Output the (X, Y) coordinate of the center of the cell containing the given text.  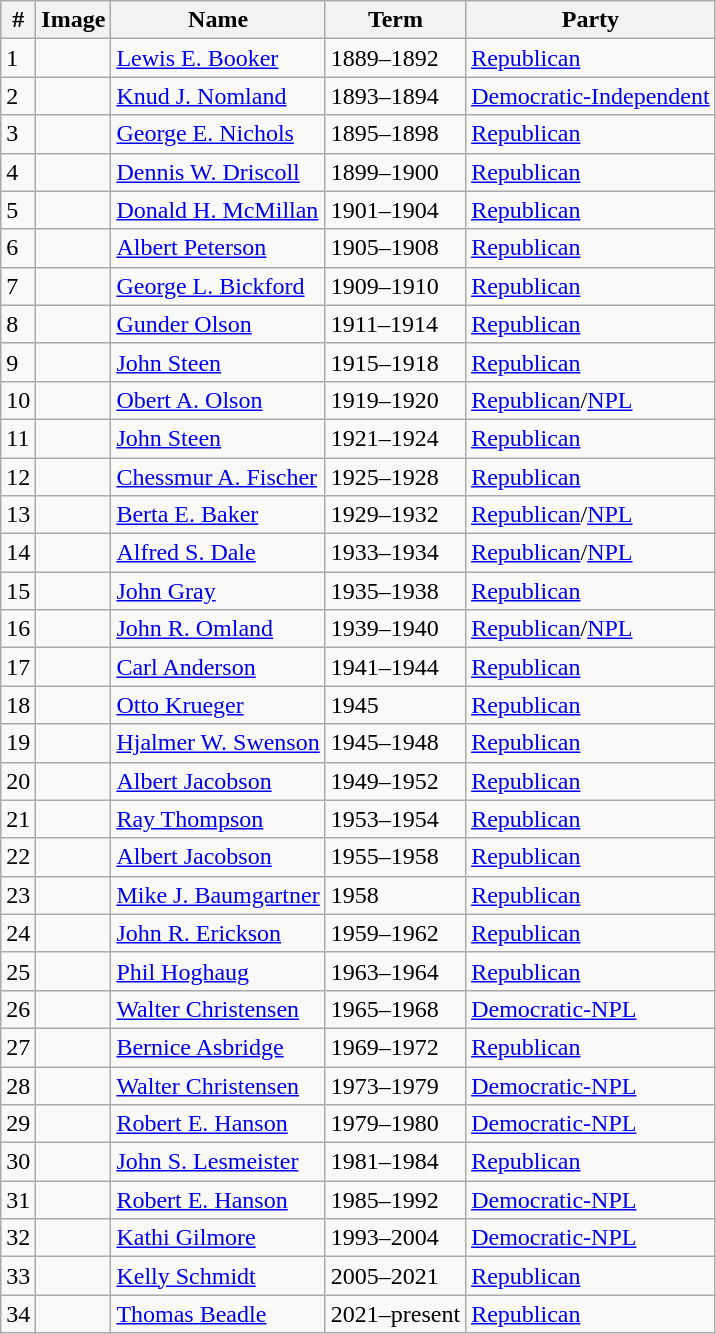
1919–1920 (395, 400)
John Gray (218, 591)
Hjalmer W. Swenson (218, 743)
Dennis W. Driscoll (218, 172)
2 (18, 96)
12 (18, 477)
Knud J. Nomland (218, 96)
John R. Omland (218, 629)
25 (18, 971)
Name (218, 20)
18 (18, 705)
1955–1958 (395, 857)
16 (18, 629)
6 (18, 248)
Ray Thompson (218, 819)
10 (18, 400)
22 (18, 857)
1929–1932 (395, 515)
Kathi Gilmore (218, 1238)
30 (18, 1162)
1945–1948 (395, 743)
Donald H. McMillan (218, 210)
33 (18, 1276)
Chessmur A. Fischer (218, 477)
1969–1972 (395, 1047)
Bernice Asbridge (218, 1047)
31 (18, 1200)
1893–1894 (395, 96)
17 (18, 667)
1889–1892 (395, 58)
John S. Lesmeister (218, 1162)
1993–2004 (395, 1238)
Party (591, 20)
3 (18, 134)
1 (18, 58)
1959–1962 (395, 933)
George L. Bickford (218, 286)
1933–1934 (395, 553)
1909–1910 (395, 286)
Carl Anderson (218, 667)
1965–1968 (395, 1009)
# (18, 20)
1921–1924 (395, 438)
1911–1914 (395, 324)
24 (18, 933)
Obert A. Olson (218, 400)
14 (18, 553)
23 (18, 895)
4 (18, 172)
1935–1938 (395, 591)
Mike J. Baumgartner (218, 895)
George E. Nichols (218, 134)
1915–1918 (395, 362)
21 (18, 819)
1895–1898 (395, 134)
1899–1900 (395, 172)
26 (18, 1009)
Image (74, 20)
20 (18, 781)
13 (18, 515)
Alfred S. Dale (218, 553)
1949–1952 (395, 781)
15 (18, 591)
1925–1928 (395, 477)
34 (18, 1314)
Gunder Olson (218, 324)
1941–1944 (395, 667)
John R. Erickson (218, 933)
28 (18, 1085)
Phil Hoghaug (218, 971)
1985–1992 (395, 1200)
Thomas Beadle (218, 1314)
Lewis E. Booker (218, 58)
1981–1984 (395, 1162)
1905–1908 (395, 248)
1945 (395, 705)
11 (18, 438)
Kelly Schmidt (218, 1276)
Berta E. Baker (218, 515)
2021–present (395, 1314)
2005–2021 (395, 1276)
Term (395, 20)
1963–1964 (395, 971)
8 (18, 324)
32 (18, 1238)
7 (18, 286)
Democratic-Independent (591, 96)
9 (18, 362)
Otto Krueger (218, 705)
1979–1980 (395, 1124)
1973–1979 (395, 1085)
27 (18, 1047)
1939–1940 (395, 629)
5 (18, 210)
1953–1954 (395, 819)
1901–1904 (395, 210)
19 (18, 743)
29 (18, 1124)
Albert Peterson (218, 248)
1958 (395, 895)
